Extract the (X, Y) coordinate from the center of the cell holding the provided text.  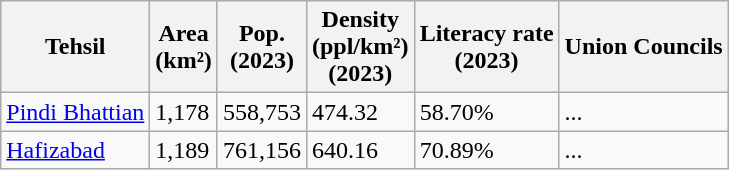
Tehsil (76, 47)
640.16 (360, 150)
Hafizabad (76, 150)
Pindi Bhattian (76, 112)
1,189 (184, 150)
Literacy rate(2023) (486, 47)
761,156 (262, 150)
58.70% (486, 112)
1,178 (184, 112)
Area(km²) (184, 47)
Pop.(2023) (262, 47)
474.32 (360, 112)
558,753 (262, 112)
70.89% (486, 150)
Union Councils (644, 47)
Density(ppl/km²)(2023) (360, 47)
